Return (x, y) of the center of cell containing provided text 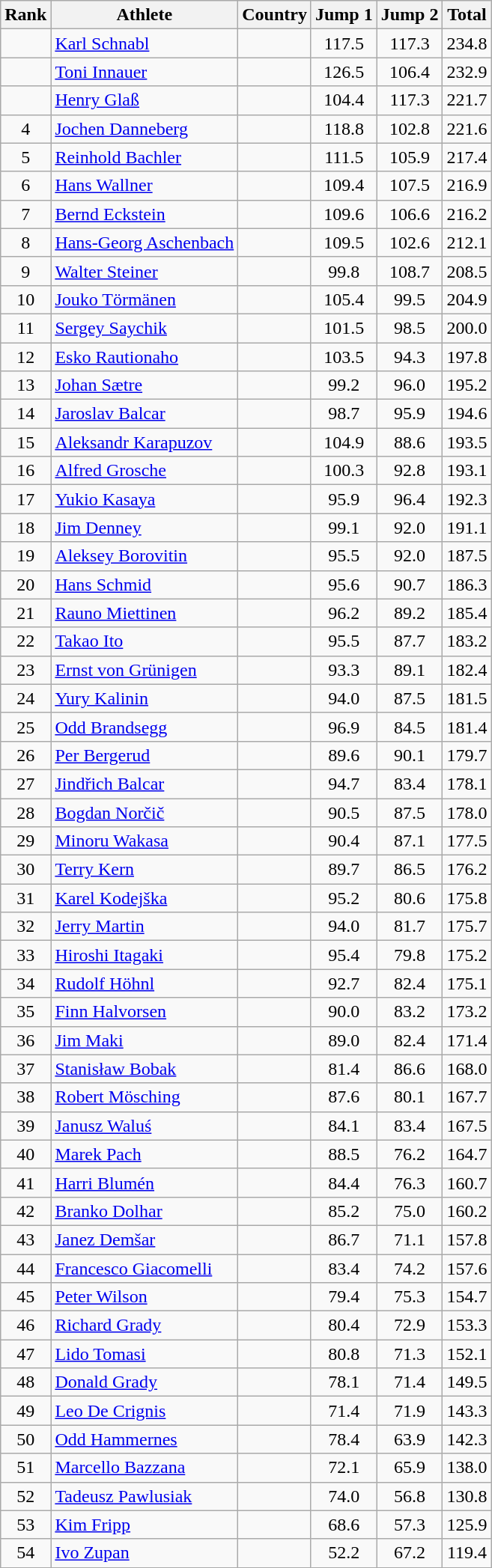
Donald Grady (145, 1382)
80.6 (410, 898)
86.6 (410, 1069)
13 (25, 385)
27 (25, 784)
221.6 (467, 129)
126.5 (344, 72)
197.8 (467, 357)
80.1 (410, 1097)
217.4 (467, 157)
12 (25, 357)
Johan Sætre (145, 385)
29 (25, 841)
63.9 (410, 1439)
Leo De Crignis (145, 1411)
87.7 (410, 641)
Finn Halvorsen (145, 1012)
125.9 (467, 1525)
26 (25, 755)
208.5 (467, 271)
Yukio Kasaya (145, 499)
76.2 (410, 1154)
195.2 (467, 385)
106.6 (410, 214)
175.2 (467, 955)
Hans Wallner (145, 186)
90.1 (410, 755)
157.6 (467, 1269)
81.4 (344, 1069)
Alfred Grosche (145, 471)
44 (25, 1269)
164.7 (467, 1154)
Harri Blumén (145, 1183)
15 (25, 442)
181.5 (467, 698)
34 (25, 983)
95.6 (344, 585)
89.6 (344, 755)
17 (25, 499)
57.3 (410, 1525)
71.3 (410, 1354)
168.0 (467, 1069)
200.0 (467, 328)
86.7 (344, 1239)
52 (25, 1496)
54 (25, 1553)
234.8 (467, 43)
68.6 (344, 1525)
20 (25, 585)
187.5 (467, 556)
96.0 (410, 385)
74.0 (344, 1496)
178.1 (467, 784)
75.0 (410, 1211)
87.6 (344, 1097)
157.8 (467, 1239)
14 (25, 414)
Yury Kalinin (145, 698)
87.1 (410, 841)
Jump 1 (344, 15)
Sergey Saychik (145, 328)
Ernst von Grünigen (145, 670)
89.7 (344, 870)
Stanisław Bobak (145, 1069)
183.2 (467, 641)
42 (25, 1211)
99.2 (344, 385)
177.5 (467, 841)
45 (25, 1297)
193.1 (467, 471)
109.4 (344, 186)
Hans Schmid (145, 585)
90.4 (344, 841)
92.8 (410, 471)
160.2 (467, 1211)
94.7 (344, 784)
Jochen Danneberg (145, 129)
Marcello Bazzana (145, 1468)
153.3 (467, 1326)
105.4 (344, 299)
84.4 (344, 1183)
Kim Fripp (145, 1525)
118.8 (344, 129)
22 (25, 641)
Rank (25, 15)
Minoru Wakasa (145, 841)
104.4 (344, 100)
74.2 (410, 1269)
179.7 (467, 755)
71.9 (410, 1411)
53 (25, 1525)
32 (25, 927)
99.5 (410, 299)
Ivo Zupan (145, 1553)
102.6 (410, 242)
Karel Kodejška (145, 898)
30 (25, 870)
Odd Hammernes (145, 1439)
Total (467, 15)
173.2 (467, 1012)
Tadeusz Pawlusiak (145, 1496)
35 (25, 1012)
Henry Glaß (145, 100)
204.9 (467, 299)
93.3 (344, 670)
186.3 (467, 585)
7 (25, 214)
191.1 (467, 528)
Hiroshi Itagaki (145, 955)
90.0 (344, 1012)
80.8 (344, 1354)
10 (25, 299)
107.5 (410, 186)
Walter Steiner (145, 271)
48 (25, 1382)
39 (25, 1126)
40 (25, 1154)
49 (25, 1411)
Marek Pach (145, 1154)
81.7 (410, 927)
Branko Dolhar (145, 1211)
47 (25, 1354)
Toni Innauer (145, 72)
23 (25, 670)
Rudolf Höhnl (145, 983)
78.1 (344, 1382)
102.8 (410, 129)
181.4 (467, 727)
175.8 (467, 898)
Karl Schnabl (145, 43)
16 (25, 471)
Hans-Georg Aschenbach (145, 242)
111.5 (344, 157)
18 (25, 528)
176.2 (467, 870)
171.4 (467, 1040)
193.5 (467, 442)
130.8 (467, 1496)
Aleksey Borovitin (145, 556)
104.9 (344, 442)
117.5 (344, 43)
85.2 (344, 1211)
4 (25, 129)
88.6 (410, 442)
99.1 (344, 528)
89.2 (410, 613)
185.4 (467, 613)
94.3 (410, 357)
80.4 (344, 1326)
65.9 (410, 1468)
Aleksandr Karapuzov (145, 442)
138.0 (467, 1468)
67.2 (410, 1553)
Peter Wilson (145, 1297)
Jim Denney (145, 528)
154.7 (467, 1297)
167.5 (467, 1126)
38 (25, 1097)
175.7 (467, 927)
37 (25, 1069)
95.2 (344, 898)
51 (25, 1468)
Rauno Miettinen (145, 613)
Esko Rautionaho (145, 357)
Per Bergerud (145, 755)
92.7 (344, 983)
Country (275, 15)
50 (25, 1439)
108.7 (410, 271)
98.5 (410, 328)
43 (25, 1239)
192.3 (467, 499)
72.1 (344, 1468)
232.9 (467, 72)
56.8 (410, 1496)
76.3 (410, 1183)
Jerry Martin (145, 927)
96.2 (344, 613)
Reinhold Bachler (145, 157)
88.5 (344, 1154)
96.9 (344, 727)
Athlete (145, 15)
Lido Tomasi (145, 1354)
33 (25, 955)
182.4 (467, 670)
Takao Ito (145, 641)
Jouko Törmänen (145, 299)
216.2 (467, 214)
Bernd Eckstein (145, 214)
98.7 (344, 414)
Bogdan Norčič (145, 812)
21 (25, 613)
72.9 (410, 1326)
221.7 (467, 100)
52.2 (344, 1553)
84.1 (344, 1126)
Odd Brandsegg (145, 727)
19 (25, 556)
103.5 (344, 357)
9 (25, 271)
143.3 (467, 1411)
167.7 (467, 1097)
71.1 (410, 1239)
86.5 (410, 870)
8 (25, 242)
95.4 (344, 955)
212.1 (467, 242)
Francesco Giacomelli (145, 1269)
Robert Mösching (145, 1097)
Jim Maki (145, 1040)
106.4 (410, 72)
78.4 (344, 1439)
5 (25, 157)
96.4 (410, 499)
Jindřich Balcar (145, 784)
41 (25, 1183)
105.9 (410, 157)
Jump 2 (410, 15)
109.5 (344, 242)
90.7 (410, 585)
194.6 (467, 414)
89.1 (410, 670)
149.5 (467, 1382)
11 (25, 328)
101.5 (344, 328)
152.1 (467, 1354)
Janusz Waluś (145, 1126)
142.3 (467, 1439)
119.4 (467, 1553)
Jaroslav Balcar (145, 414)
83.2 (410, 1012)
28 (25, 812)
90.5 (344, 812)
79.4 (344, 1297)
216.9 (467, 186)
Terry Kern (145, 870)
24 (25, 698)
75.3 (410, 1297)
36 (25, 1040)
46 (25, 1326)
25 (25, 727)
Janez Demšar (145, 1239)
175.1 (467, 983)
31 (25, 898)
6 (25, 186)
109.6 (344, 214)
89.0 (344, 1040)
84.5 (410, 727)
Richard Grady (145, 1326)
99.8 (344, 271)
79.8 (410, 955)
100.3 (344, 471)
160.7 (467, 1183)
178.0 (467, 812)
